For the text-containing cell, return its midpoint in [X, Y] coordinate format. 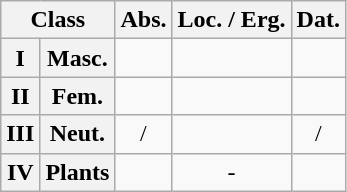
- [232, 172]
II [20, 96]
Fem. [78, 96]
Abs. [144, 20]
III [20, 134]
Dat. [318, 20]
Plants [78, 172]
Neut. [78, 134]
Masc. [78, 58]
Loc. / Erg. [232, 20]
I [20, 58]
Class [58, 20]
IV [20, 172]
